Identify which cell holds the provided text, then report its [x, y] central coordinate. 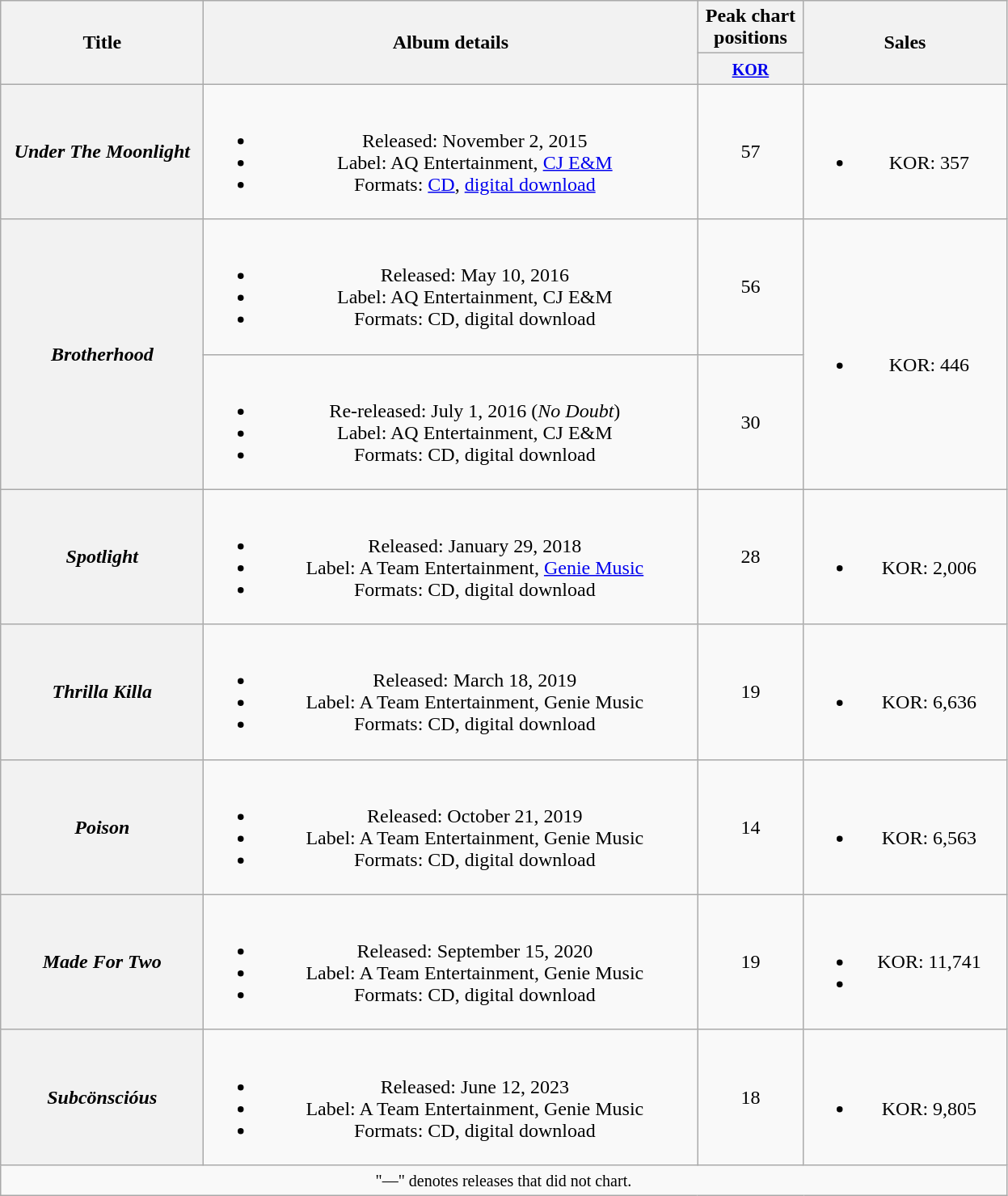
Released: October 21, 2019Label: A Team Entertainment, Genie MusicFormats: CD, digital download [451, 826]
Under The Moonlight [102, 152]
Title [102, 42]
Sales [905, 42]
Subcönscióus [102, 1097]
KOR: 9,805 [905, 1097]
Peak chart positions [750, 27]
KOR: 6,563 [905, 826]
Released: June 12, 2023Label: A Team Entertainment, Genie MusicFormats: CD, digital download [451, 1097]
Released: November 2, 2015Label: AQ Entertainment, CJ E&MFormats: CD, digital download [451, 152]
Released: March 18, 2019Label: A Team Entertainment, Genie MusicFormats: CD, digital download [451, 692]
56 [750, 286]
Thrilla Killa [102, 692]
KOR: 11,741 [905, 962]
30 [750, 422]
KOR: 446 [905, 354]
Spotlight [102, 556]
57 [750, 152]
Brotherhood [102, 354]
KOR: 2,006 [905, 556]
Made For Two [102, 962]
Re-released: July 1, 2016 (No Doubt)Label: AQ Entertainment, CJ E&MFormats: CD, digital download [451, 422]
Released: January 29, 2018Label: A Team Entertainment, Genie MusicFormats: CD, digital download [451, 556]
Album details [451, 42]
KOR: 6,636 [905, 692]
"—" denotes releases that did not chart. [504, 1180]
Released: May 10, 2016Label: AQ Entertainment, CJ E&MFormats: CD, digital download [451, 286]
Released: September 15, 2020Label: A Team Entertainment, Genie MusicFormats: CD, digital download [451, 962]
KOR: 357 [905, 152]
Poison [102, 826]
14 [750, 826]
KOR [750, 69]
28 [750, 556]
18 [750, 1097]
